Return [X, Y] of the center of cell containing provided text 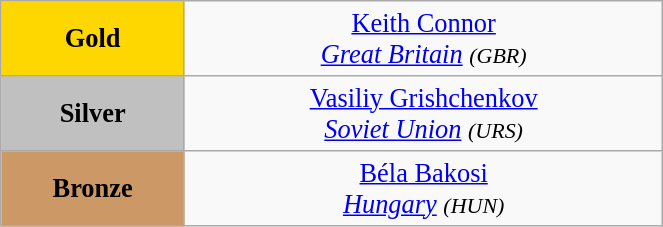
Béla BakosiHungary (HUN) [423, 188]
Gold [93, 38]
Vasiliy GrishchenkovSoviet Union (URS) [423, 112]
Silver [93, 112]
Keith ConnorGreat Britain (GBR) [423, 38]
Bronze [93, 188]
